Determine the [X, Y] coordinate at the center of the cell enclosing the given text.  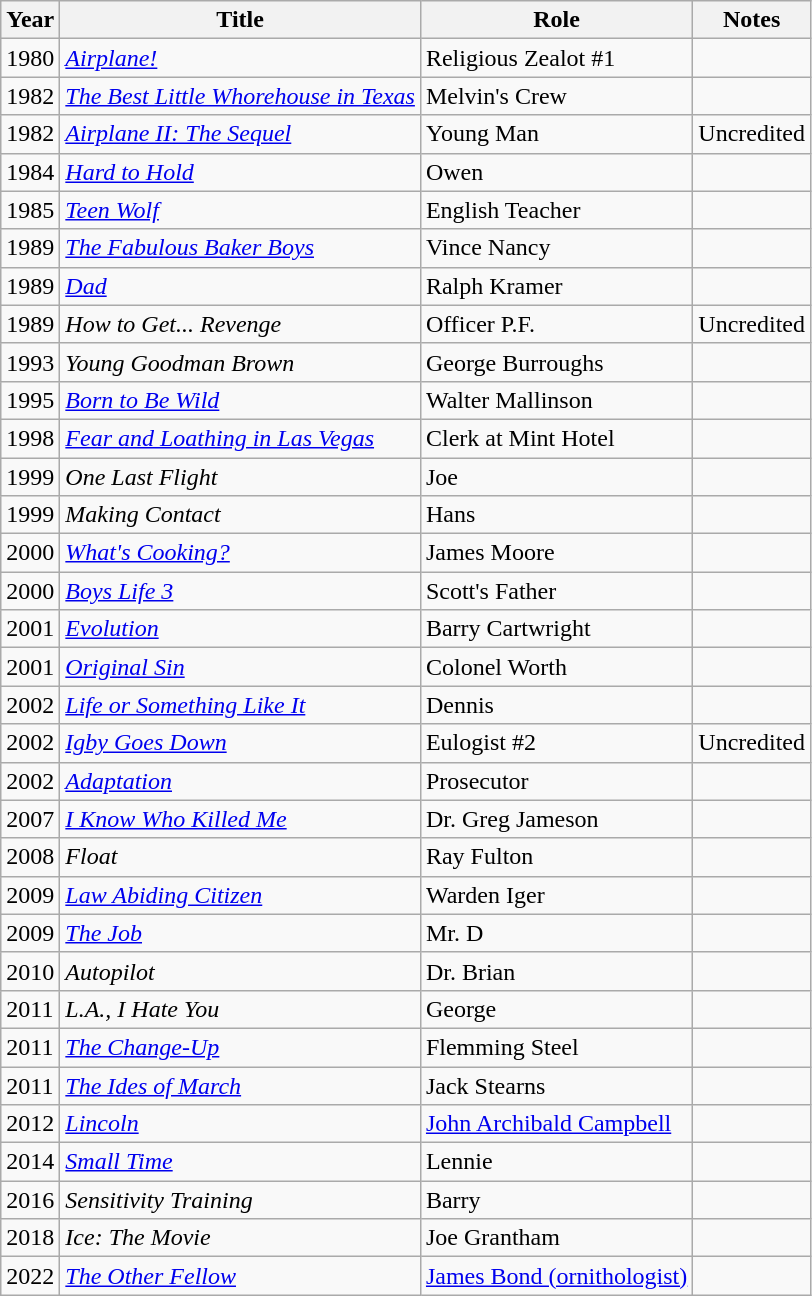
Hans [556, 515]
Ice: The Movie [240, 1238]
L.A., I Hate You [240, 1009]
The Best Little Whorehouse in Texas [240, 96]
Sensitivity Training [240, 1200]
Dennis [556, 705]
Life or Something Like It [240, 705]
Original Sin [240, 667]
Clerk at Mint Hotel [556, 438]
Law Abiding Citizen [240, 895]
2018 [30, 1238]
Title [240, 20]
I Know Who Killed Me [240, 819]
2012 [30, 1124]
Flemming Steel [556, 1047]
Dr. Greg Jameson [556, 819]
Notes [752, 20]
The Change-Up [240, 1047]
2014 [30, 1162]
1985 [30, 210]
Colonel Worth [556, 667]
George Burroughs [556, 362]
1998 [30, 438]
Warden Iger [556, 895]
George [556, 1009]
Boys Life 3 [240, 591]
1993 [30, 362]
Prosecutor [556, 781]
Religious Zealot #1 [556, 58]
2010 [30, 971]
Airplane II: The Sequel [240, 134]
Jack Stearns [556, 1085]
The Ides of March [240, 1085]
2016 [30, 1200]
Born to Be Wild [240, 400]
1980 [30, 58]
Role [556, 20]
The Other Fellow [240, 1276]
Officer P.F. [556, 324]
What's Cooking? [240, 553]
Hard to Hold [240, 172]
Ray Fulton [556, 857]
James Bond (ornithologist) [556, 1276]
One Last Flight [240, 477]
The Fabulous Baker Boys [240, 248]
Lennie [556, 1162]
2007 [30, 819]
The Job [240, 933]
Mr. D [556, 933]
Year [30, 20]
John Archibald Campbell [556, 1124]
Dad [240, 286]
Young Man [556, 134]
1995 [30, 400]
Lincoln [240, 1124]
Owen [556, 172]
Float [240, 857]
Dr. Brian [556, 971]
Adaptation [240, 781]
Eulogist #2 [556, 743]
2008 [30, 857]
James Moore [556, 553]
Young Goodman Brown [240, 362]
Fear and Loathing in Las Vegas [240, 438]
1984 [30, 172]
English Teacher [556, 210]
Ralph Kramer [556, 286]
Making Contact [240, 515]
Melvin's Crew [556, 96]
Vince Nancy [556, 248]
How to Get... Revenge [240, 324]
Scott's Father [556, 591]
Small Time [240, 1162]
Joe [556, 477]
2022 [30, 1276]
Evolution [240, 629]
Joe Grantham [556, 1238]
Airplane! [240, 58]
Igby Goes Down [240, 743]
Walter Mallinson [556, 400]
Barry Cartwright [556, 629]
Autopilot [240, 971]
Barry [556, 1200]
Teen Wolf [240, 210]
